Capture the cell that displays the provided text and extract its (X, Y) central coordinate. 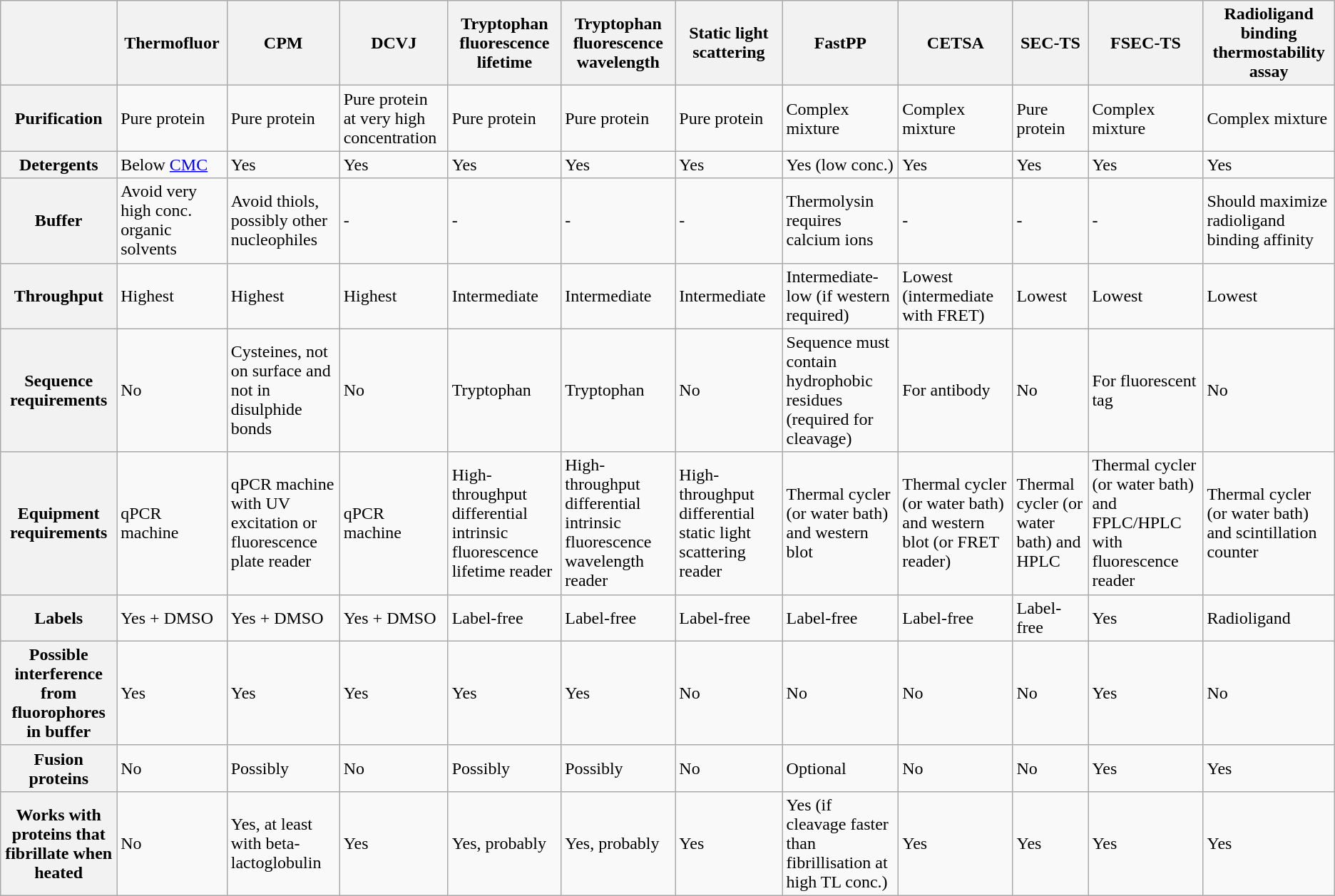
qPCR machine with UV excitation or fluorescence plate reader (283, 523)
High-throughput differential intrinsic fluorescence lifetime reader (505, 523)
Optional (840, 768)
CPM (283, 43)
Pure protein at very high concentration (394, 118)
Sequence requirements (58, 391)
Tryptophan fluorescence lifetime (505, 43)
Buffer (58, 221)
Thermal cycler (or water bath) and HPLC (1050, 523)
Yes, at least with beta-lactoglobulin (283, 843)
For antibody (956, 391)
Radioligand (1269, 617)
Equipment requirements (58, 523)
Avoid thiols, possibly other nucleophiles (283, 221)
Lowest (intermediate with FRET) (956, 296)
Should maximize radioligand binding affinity (1269, 221)
For fluorescent tag (1145, 391)
Thermal cycler (or water bath) and western blot (840, 523)
Works with proteins that fibrillate when heated (58, 843)
Possible interference from fluorophores in buffer (58, 693)
Cysteines, not on surface and not in disulphide bonds (283, 391)
SEC-TS (1050, 43)
Throughput (58, 296)
DCVJ (394, 43)
Fusion proteins (58, 768)
Labels (58, 617)
Thermofluor (173, 43)
High-throughput differential intrinsic fluorescence wavelength reader (618, 523)
Yes (low conc.) (840, 165)
CETSA (956, 43)
Thermal cycler (or water bath) and FPLC/HPLC with fluorescence reader (1145, 523)
Sequence must contain hydrophobic residues (required for cleavage) (840, 391)
Thermolysin requires calcium ions (840, 221)
FastPP (840, 43)
Tryptophan fluorescence wavelength (618, 43)
Radioligand binding thermostability assay (1269, 43)
Detergents (58, 165)
FSEC-TS (1145, 43)
Intermediate-low (if western required) (840, 296)
Thermal cycler (or water bath) and western blot (or FRET reader) (956, 523)
Thermal cycler (or water bath) and scintillation counter (1269, 523)
Static light scattering (729, 43)
Below CMC (173, 165)
Purification (58, 118)
Avoid very high conc. organic solvents (173, 221)
Yes (if cleavage faster than fibrillisation at high TL conc.) (840, 843)
High-throughput differential static light scattering reader (729, 523)
